For the text-containing cell, return its midpoint in (X, Y) coordinate format. 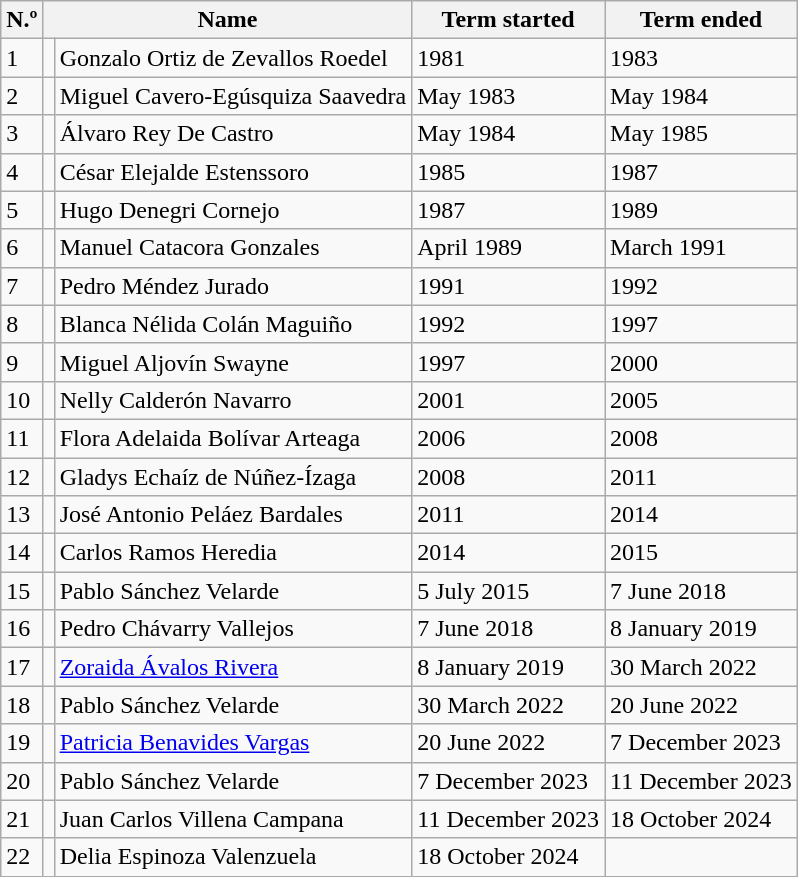
2006 (508, 438)
Nelly Calderón Navarro (233, 400)
José Antonio Peláez Bardales (233, 515)
Gladys Echaíz de Núñez-Ízaga (233, 477)
N.º (22, 20)
1985 (508, 172)
15 (22, 591)
5 July 2015 (508, 591)
1989 (702, 210)
Gonzalo Ortiz de Zevallos Roedel (233, 58)
6 (22, 248)
Delia Espinoza Valenzuela (233, 857)
Hugo Denegri Cornejo (233, 210)
Miguel Cavero-Egúsquiza Saavedra (233, 96)
Miguel Aljovín Swayne (233, 362)
2001 (508, 400)
13 (22, 515)
Pedro Méndez Jurado (233, 286)
21 (22, 819)
18 (22, 705)
1983 (702, 58)
17 (22, 667)
11 (22, 438)
1981 (508, 58)
Manuel Catacora Gonzales (233, 248)
4 (22, 172)
Term started (508, 20)
5 (22, 210)
3 (22, 134)
2005 (702, 400)
Carlos Ramos Heredia (233, 553)
22 (22, 857)
2 (22, 96)
12 (22, 477)
May 1983 (508, 96)
20 (22, 781)
1 (22, 58)
7 (22, 286)
14 (22, 553)
9 (22, 362)
8 (22, 324)
Zoraida Ávalos Rivera (233, 667)
Blanca Nélida Colán Maguiño (233, 324)
April 1989 (508, 248)
Juan Carlos Villena Campana (233, 819)
16 (22, 629)
19 (22, 743)
Pedro Chávarry Vallejos (233, 629)
Flora Adelaida Bolívar Arteaga (233, 438)
Name (228, 20)
Patricia Benavides Vargas (233, 743)
César Elejalde Estenssoro (233, 172)
May 1985 (702, 134)
10 (22, 400)
Term ended (702, 20)
1991 (508, 286)
2015 (702, 553)
Álvaro Rey De Castro (233, 134)
March 1991 (702, 248)
2000 (702, 362)
